Scan for the cell matching the given text and deliver its [X, Y] coordinate at center. 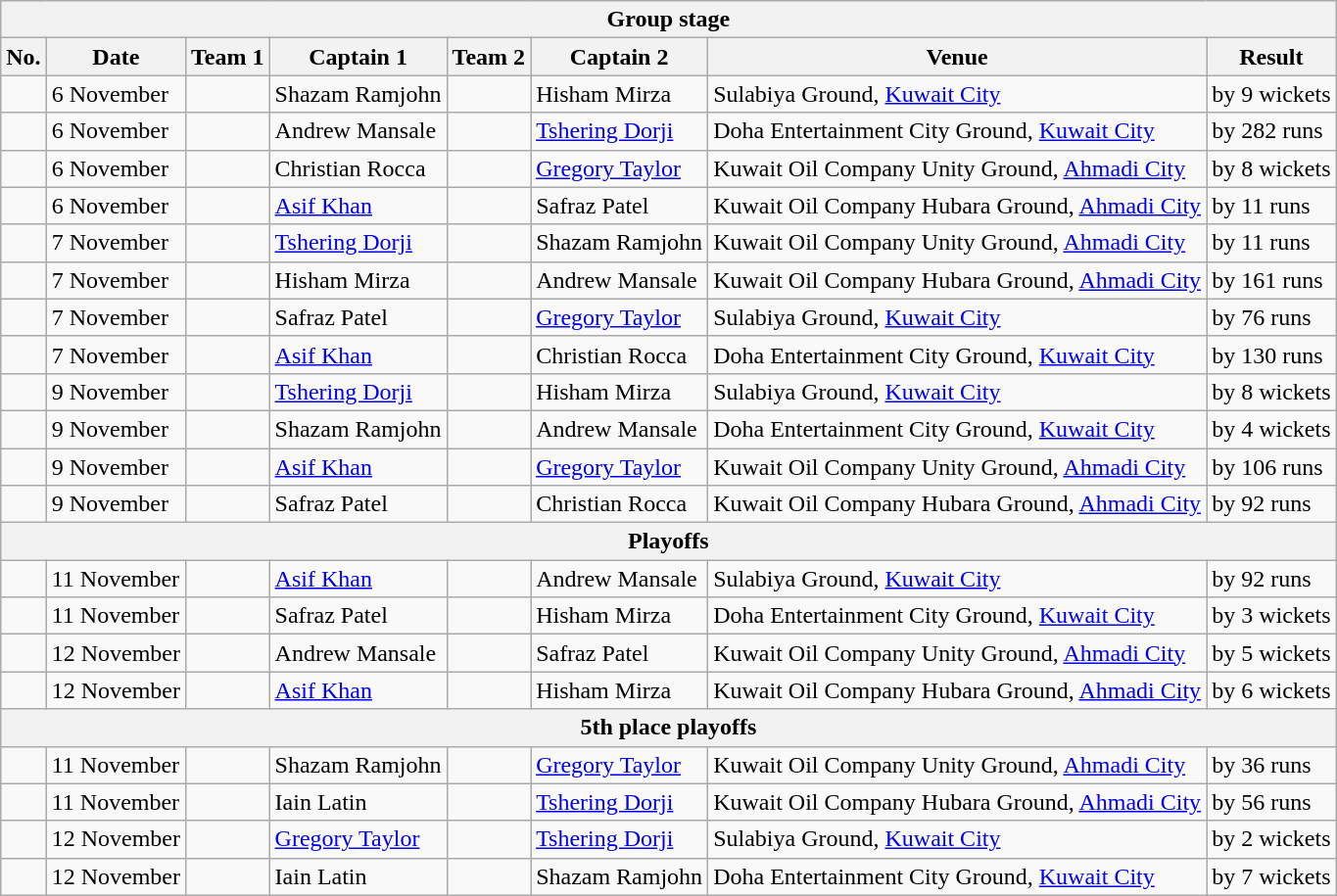
by 130 runs [1271, 354]
Group stage [668, 20]
Venue [958, 57]
by 56 runs [1271, 802]
Captain 1 [358, 57]
by 106 runs [1271, 467]
by 161 runs [1271, 280]
by 7 wickets [1271, 876]
by 36 runs [1271, 765]
Date [116, 57]
Playoffs [668, 542]
No. [24, 57]
Result [1271, 57]
by 76 runs [1271, 317]
by 4 wickets [1271, 429]
by 9 wickets [1271, 94]
by 5 wickets [1271, 653]
Captain 2 [619, 57]
Team 1 [228, 57]
by 3 wickets [1271, 616]
by 282 runs [1271, 131]
by 6 wickets [1271, 690]
5th place playoffs [668, 728]
by 2 wickets [1271, 839]
Team 2 [489, 57]
